From the cell containing the given text, extract its center point as [x, y] coordinate. 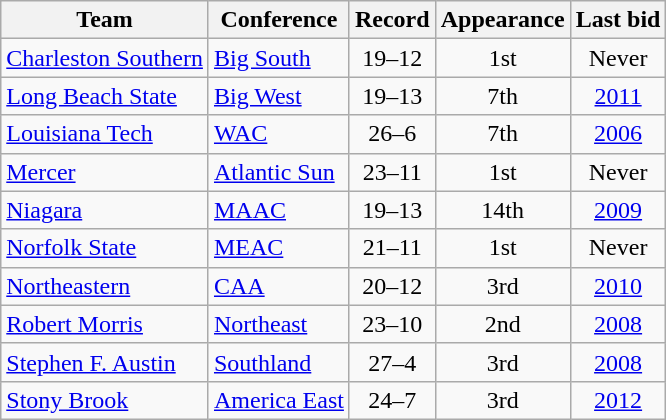
Team [105, 20]
Louisiana Tech [105, 134]
Mercer [105, 172]
23–10 [392, 324]
26–6 [392, 134]
MAAC [278, 210]
20–12 [392, 286]
Charleston Southern [105, 58]
Conference [278, 20]
America East [278, 400]
2010 [618, 286]
Stony Brook [105, 400]
21–11 [392, 248]
24–7 [392, 400]
Appearance [502, 20]
Norfolk State [105, 248]
Big South [278, 58]
2012 [618, 400]
27–4 [392, 362]
2nd [502, 324]
Stephen F. Austin [105, 362]
Last bid [618, 20]
CAA [278, 286]
WAC [278, 134]
Northeast [278, 324]
MEAC [278, 248]
14th [502, 210]
Long Beach State [105, 96]
Northeastern [105, 286]
Atlantic Sun [278, 172]
Southland [278, 362]
Niagara [105, 210]
Big West [278, 96]
2009 [618, 210]
2011 [618, 96]
Robert Morris [105, 324]
2006 [618, 134]
Record [392, 20]
19–12 [392, 58]
23–11 [392, 172]
